Return (x, y) of the center of cell containing provided text 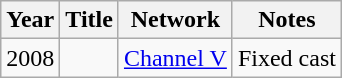
Year (30, 20)
Title (90, 20)
Notes (286, 20)
Channel V (175, 58)
2008 (30, 58)
Fixed cast (286, 58)
Network (175, 20)
